From the cell containing the given text, extract its center point as (X, Y) coordinate. 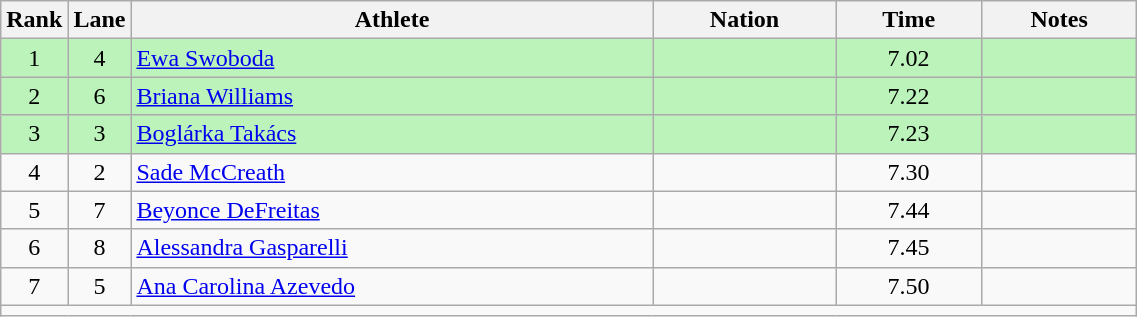
7.45 (908, 248)
Ana Carolina Azevedo (392, 286)
Athlete (392, 20)
Notes (1059, 20)
7.23 (908, 134)
7.30 (908, 172)
Time (908, 20)
7.44 (908, 210)
Boglárka Takács (392, 134)
1 (34, 58)
Sade McCreath (392, 172)
7.50 (908, 286)
Lane (100, 20)
Ewa Swoboda (392, 58)
Alessandra Gasparelli (392, 248)
Beyonce DeFreitas (392, 210)
7.22 (908, 96)
Rank (34, 20)
Nation (744, 20)
Briana Williams (392, 96)
8 (100, 248)
7.02 (908, 58)
